Identify which cell holds the provided text, then report its (X, Y) central coordinate. 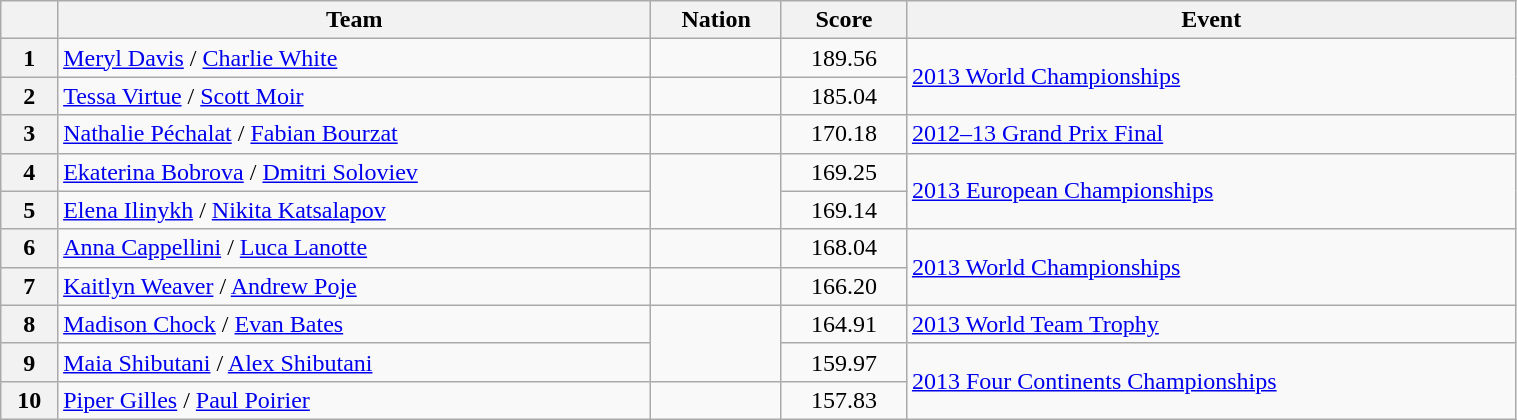
2013 World Team Trophy (1211, 324)
2013 European Championships (1211, 191)
168.04 (844, 248)
6 (30, 248)
Nathalie Péchalat / Fabian Bourzat (354, 134)
Kaitlyn Weaver / Andrew Poje (354, 286)
Elena Ilinykh / Nikita Katsalapov (354, 210)
Meryl Davis / Charlie White (354, 58)
3 (30, 134)
Team (354, 20)
Ekaterina Bobrova / Dmitri Soloviev (354, 172)
159.97 (844, 362)
170.18 (844, 134)
10 (30, 400)
Nation (716, 20)
2012–13 Grand Prix Final (1211, 134)
8 (30, 324)
Piper Gilles / Paul Poirier (354, 400)
Event (1211, 20)
Anna Cappellini / Luca Lanotte (354, 248)
185.04 (844, 96)
Madison Chock / Evan Bates (354, 324)
1 (30, 58)
157.83 (844, 400)
189.56 (844, 58)
Score (844, 20)
2 (30, 96)
5 (30, 210)
169.14 (844, 210)
2013 Four Continents Championships (1211, 381)
7 (30, 286)
166.20 (844, 286)
Maia Shibutani / Alex Shibutani (354, 362)
9 (30, 362)
Tessa Virtue / Scott Moir (354, 96)
169.25 (844, 172)
164.91 (844, 324)
4 (30, 172)
